Determine the (x, y) coordinate at the center of the cell enclosing the given text.  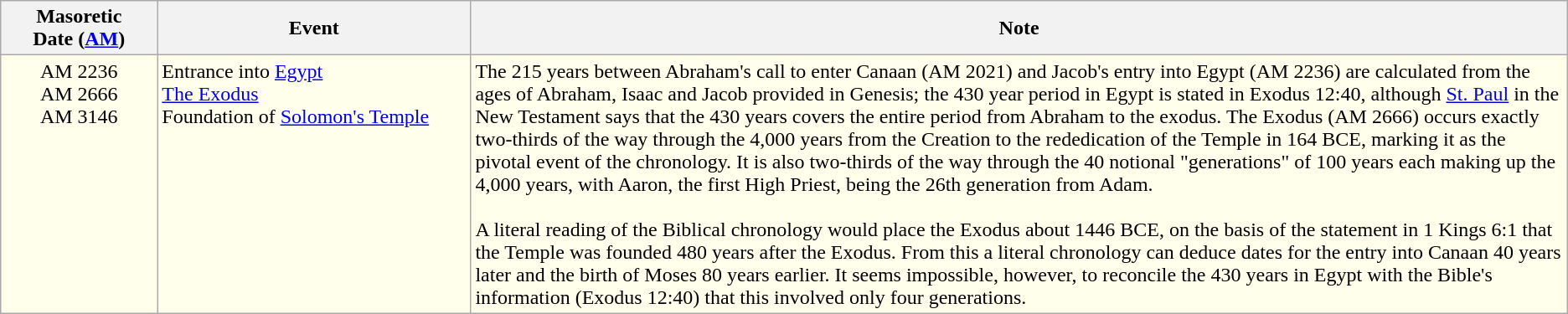
AM 2236AM 2666AM 3146 (79, 184)
Entrance into EgyptThe ExodusFoundation of Solomon's Temple (314, 184)
MasoreticDate (AM) (79, 28)
Event (314, 28)
Note (1019, 28)
